Output the (x, y) coordinate of the center of the cell containing the given text.  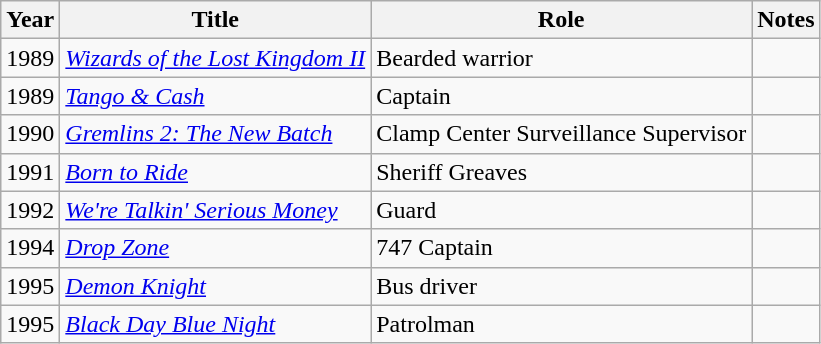
Guard (562, 210)
Drop Zone (216, 248)
Sheriff Greaves (562, 172)
Bearded warrior (562, 58)
Notes (786, 20)
1990 (30, 134)
Patrolman (562, 324)
Bus driver (562, 286)
Clamp Center Surveillance Supervisor (562, 134)
We're Talkin' Serious Money (216, 210)
Title (216, 20)
Born to Ride (216, 172)
Black Day Blue Night (216, 324)
1991 (30, 172)
747 Captain (562, 248)
Demon Knight (216, 286)
Captain (562, 96)
Role (562, 20)
Wizards of the Lost Kingdom II (216, 58)
Year (30, 20)
Tango & Cash (216, 96)
Gremlins 2: The New Batch (216, 134)
1992 (30, 210)
1994 (30, 248)
